Extract the [X, Y] coordinate from the center of the cell holding the provided text.  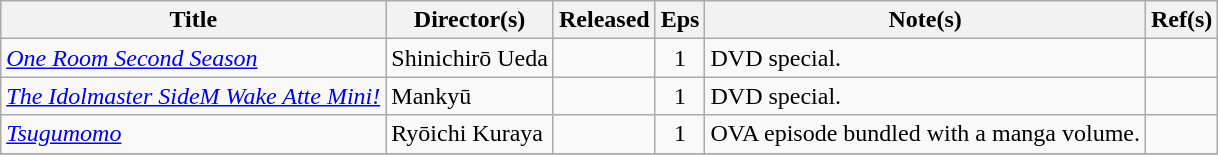
Released [604, 20]
Note(s) [926, 20]
One Room Second Season [194, 58]
Director(s) [470, 20]
Eps [680, 20]
The Idolmaster SideM Wake Atte Mini! [194, 96]
Shinichirō Ueda [470, 58]
OVA episode bundled with a manga volume. [926, 134]
Mankyū [470, 96]
Ryōichi Kuraya [470, 134]
Title [194, 20]
Ref(s) [1181, 20]
Tsugumomo [194, 134]
